Determine the (x, y) coordinate at the center of the cell enclosing the given text.  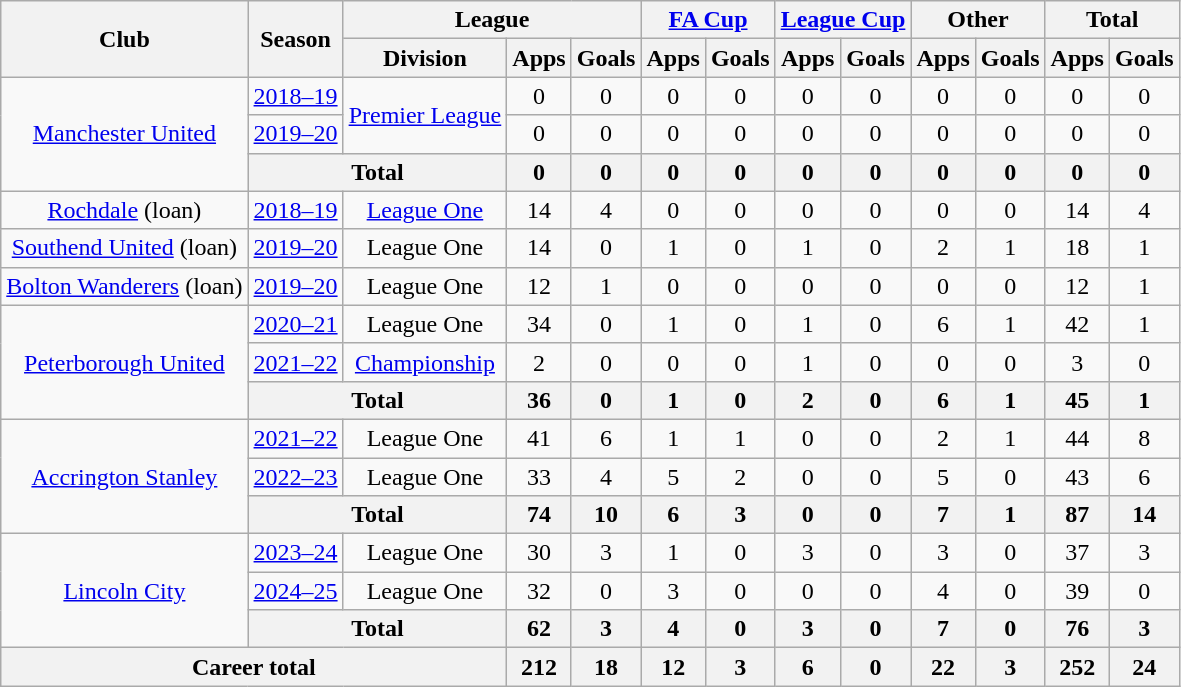
Season (296, 39)
Lincoln City (124, 591)
33 (539, 477)
62 (539, 629)
37 (1077, 553)
Southend United (loan) (124, 248)
39 (1077, 591)
44 (1077, 438)
45 (1077, 400)
76 (1077, 629)
Rochdale (loan) (124, 210)
212 (539, 667)
FA Cup (708, 20)
43 (1077, 477)
87 (1077, 515)
2024–25 (296, 591)
252 (1077, 667)
Division (425, 58)
8 (1144, 438)
2023–24 (296, 553)
League Cup (843, 20)
30 (539, 553)
32 (539, 591)
36 (539, 400)
2020–21 (296, 324)
Premier League (425, 115)
Career total (254, 667)
41 (539, 438)
24 (1144, 667)
Bolton Wanderers (loan) (124, 286)
42 (1077, 324)
Other (978, 20)
League (492, 20)
10 (606, 515)
74 (539, 515)
Club (124, 39)
Accrington Stanley (124, 476)
Championship (425, 362)
34 (539, 324)
2022–23 (296, 477)
22 (943, 667)
Peterborough United (124, 362)
Manchester United (124, 134)
